Find where the given text appears and provide that cell's center as [X, Y] coordinate. 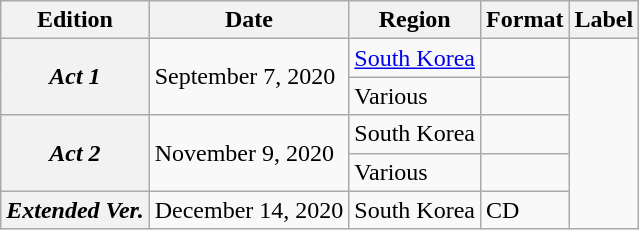
Act 1 [75, 77]
Region [415, 20]
Edition [75, 20]
CD [525, 210]
Label [604, 20]
Extended Ver. [75, 210]
December 14, 2020 [249, 210]
Format [525, 20]
September 7, 2020 [249, 77]
Act 2 [75, 153]
Date [249, 20]
November 9, 2020 [249, 153]
